Find where the given text appears and provide that cell's center as (x, y) coordinate. 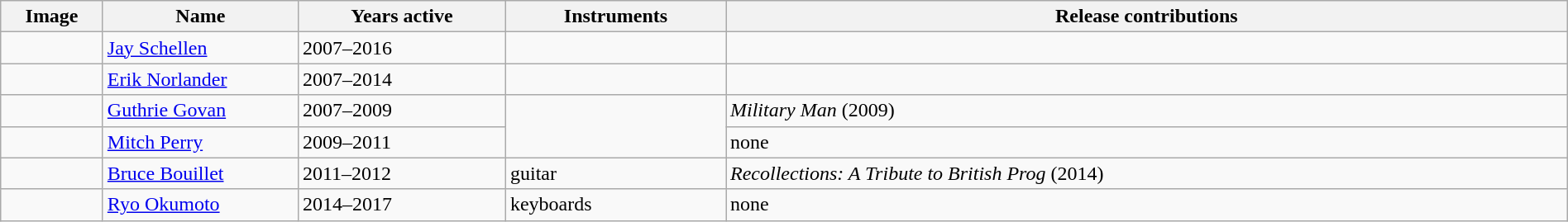
2007–2016 (402, 48)
guitar (615, 173)
Ryo Okumoto (200, 205)
Bruce Bouillet (200, 173)
2011–2012 (402, 173)
Instruments (615, 17)
Jay Schellen (200, 48)
Military Man (2009) (1147, 111)
Years active (402, 17)
keyboards (615, 205)
2009–2011 (402, 142)
2007–2014 (402, 79)
Erik Norlander (200, 79)
2007–2009 (402, 111)
Image (52, 17)
Guthrie Govan (200, 111)
Name (200, 17)
Release contributions (1147, 17)
2014–2017 (402, 205)
Mitch Perry (200, 142)
Recollections: A Tribute to British Prog (2014) (1147, 173)
